Search for the cell housing the specified text and yield its [x, y] center coordinate. 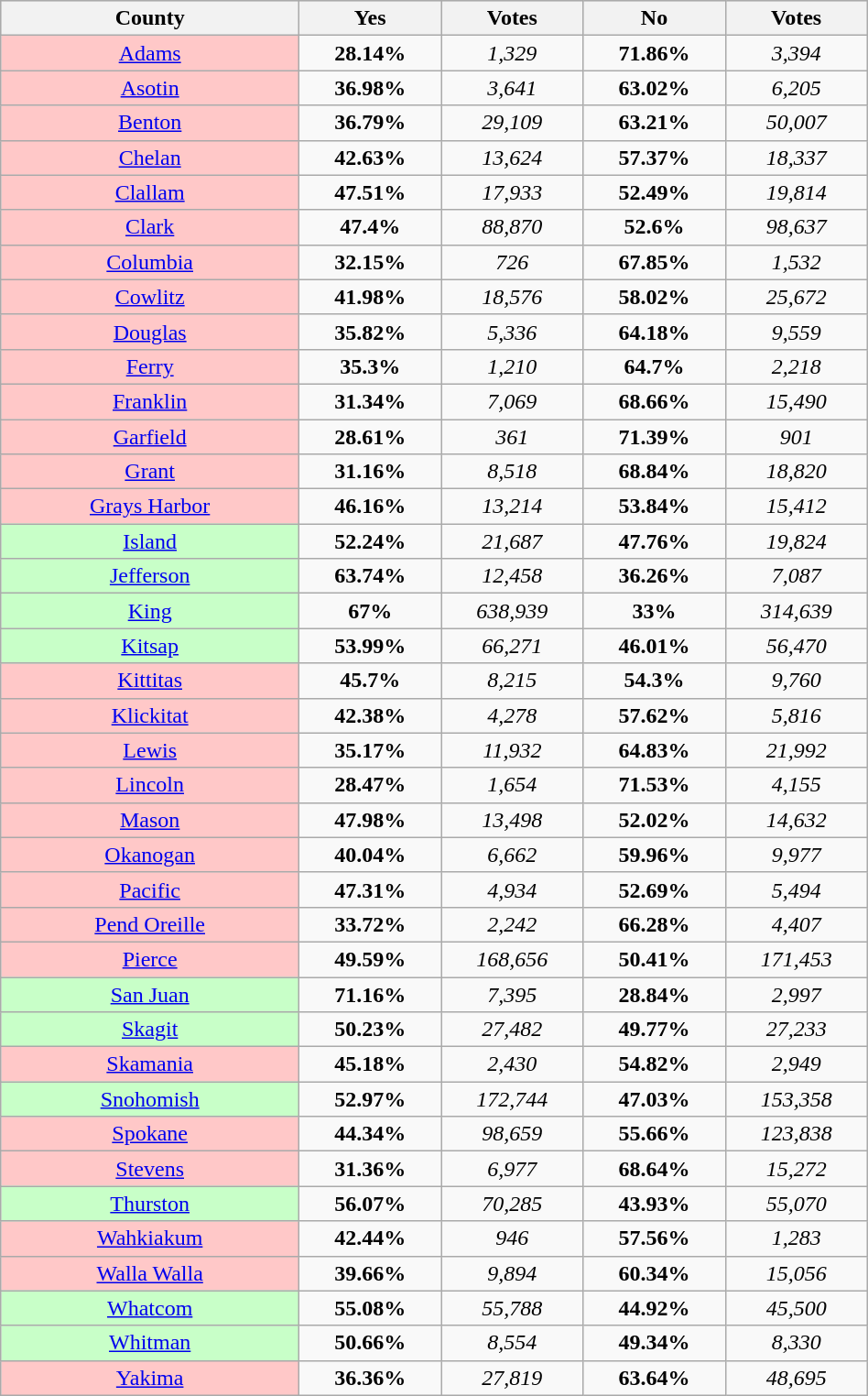
Jefferson [150, 576]
52.49% [654, 192]
2,949 [797, 1064]
42.38% [370, 715]
66.28% [654, 924]
68.64% [654, 1169]
49.59% [370, 959]
5,494 [797, 889]
19,814 [797, 192]
36.26% [654, 576]
56.07% [370, 1204]
36.79% [370, 123]
2,430 [513, 1064]
64.7% [654, 366]
36.36% [370, 1378]
Asotin [150, 88]
55,070 [797, 1204]
28.61% [370, 437]
Grays Harbor [150, 507]
Pacific [150, 889]
63.21% [654, 123]
27,819 [513, 1378]
9,977 [797, 855]
54.3% [654, 681]
35.82% [370, 332]
Grant [150, 472]
Franklin [150, 401]
Whatcom [150, 1308]
43.93% [654, 1204]
1,210 [513, 366]
35.3% [370, 366]
901 [797, 437]
Whitman [150, 1343]
27,482 [513, 1030]
County [150, 18]
70,285 [513, 1204]
No [654, 18]
7,069 [513, 401]
1,329 [513, 53]
45.18% [370, 1064]
123,838 [797, 1134]
21,992 [797, 750]
12,458 [513, 576]
7,087 [797, 576]
49.77% [654, 1030]
Skamania [150, 1064]
Yes [370, 18]
6,662 [513, 855]
Wahkiakum [150, 1238]
55.08% [370, 1308]
71.86% [654, 53]
68.66% [654, 401]
8,330 [797, 1343]
9,894 [513, 1273]
88,870 [513, 227]
53.84% [654, 507]
11,932 [513, 750]
Skagit [150, 1030]
Garfield [150, 437]
Yakima [150, 1378]
6,205 [797, 88]
15,490 [797, 401]
19,824 [797, 541]
50.23% [370, 1030]
4,278 [513, 715]
13,498 [513, 820]
Columbia [150, 262]
33% [654, 611]
3,641 [513, 88]
Klickitat [150, 715]
64.83% [654, 750]
Snohomish [150, 1099]
56,470 [797, 646]
71.16% [370, 994]
47.98% [370, 820]
33.72% [370, 924]
Island [150, 541]
31.34% [370, 401]
San Juan [150, 994]
55.66% [654, 1134]
39.66% [370, 1273]
7,395 [513, 994]
18,337 [797, 158]
71.39% [654, 437]
Walla Walla [150, 1273]
Stevens [150, 1169]
28.47% [370, 785]
67.85% [654, 262]
98,637 [797, 227]
53.99% [370, 646]
29,109 [513, 123]
54.82% [654, 1064]
45,500 [797, 1308]
46.16% [370, 507]
5,336 [513, 332]
Clallam [150, 192]
Pend Oreille [150, 924]
Mason [150, 820]
5,816 [797, 715]
1,654 [513, 785]
171,453 [797, 959]
67% [370, 611]
8,215 [513, 681]
58.02% [654, 297]
3,394 [797, 53]
638,939 [513, 611]
21,687 [513, 541]
63.64% [654, 1378]
47.03% [654, 1099]
47.31% [370, 889]
Lincoln [150, 785]
71.53% [654, 785]
Kittitas [150, 681]
4,155 [797, 785]
45.7% [370, 681]
17,933 [513, 192]
18,576 [513, 297]
726 [513, 262]
27,233 [797, 1030]
57.62% [654, 715]
1,283 [797, 1238]
66,271 [513, 646]
18,820 [797, 472]
46.01% [654, 646]
1,532 [797, 262]
4,407 [797, 924]
49.34% [654, 1343]
15,056 [797, 1273]
31.36% [370, 1169]
52.69% [654, 889]
52.02% [654, 820]
946 [513, 1238]
Thurston [150, 1204]
52.24% [370, 541]
Benton [150, 123]
47.51% [370, 192]
Ferry [150, 366]
52.97% [370, 1099]
8,554 [513, 1343]
168,656 [513, 959]
31.16% [370, 472]
59.96% [654, 855]
32.15% [370, 262]
47.4% [370, 227]
64.18% [654, 332]
6,977 [513, 1169]
55,788 [513, 1308]
50,007 [797, 123]
Cowlitz [150, 297]
4,934 [513, 889]
57.37% [654, 158]
48,695 [797, 1378]
14,632 [797, 820]
35.17% [370, 750]
Pierce [150, 959]
Lewis [150, 750]
2,242 [513, 924]
28.14% [370, 53]
40.04% [370, 855]
Chelan [150, 158]
28.84% [654, 994]
25,672 [797, 297]
63.02% [654, 88]
50.66% [370, 1343]
47.76% [654, 541]
15,412 [797, 507]
60.34% [654, 1273]
13,624 [513, 158]
52.6% [654, 227]
314,639 [797, 611]
Kitsap [150, 646]
Clark [150, 227]
153,358 [797, 1099]
42.44% [370, 1238]
King [150, 611]
63.74% [370, 576]
2,997 [797, 994]
50.41% [654, 959]
Okanogan [150, 855]
15,272 [797, 1169]
9,559 [797, 332]
41.98% [370, 297]
Spokane [150, 1134]
68.84% [654, 472]
Douglas [150, 332]
44.34% [370, 1134]
44.92% [654, 1308]
36.98% [370, 88]
98,659 [513, 1134]
13,214 [513, 507]
2,218 [797, 366]
42.63% [370, 158]
57.56% [654, 1238]
9,760 [797, 681]
172,744 [513, 1099]
8,518 [513, 472]
361 [513, 437]
Adams [150, 53]
